Find where the given text appears and provide that cell's center as (x, y) coordinate. 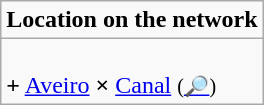
Location on the network (132, 20)
+ Aveiro × Canal (🔎) (132, 72)
